From the cell containing the given text, extract its center point as (x, y) coordinate. 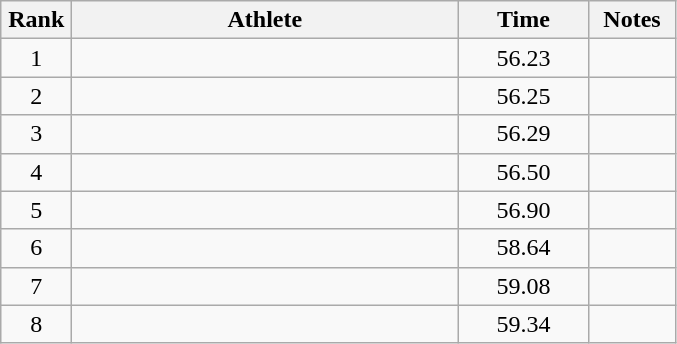
5 (36, 210)
56.23 (524, 58)
Time (524, 20)
4 (36, 172)
Notes (632, 20)
56.50 (524, 172)
59.34 (524, 324)
56.25 (524, 96)
56.29 (524, 134)
6 (36, 248)
Athlete (265, 20)
8 (36, 324)
Rank (36, 20)
59.08 (524, 286)
58.64 (524, 248)
3 (36, 134)
56.90 (524, 210)
7 (36, 286)
1 (36, 58)
2 (36, 96)
